Pinpoint the cell where the given text exists, returning its (X, Y) midpoint coordinate. 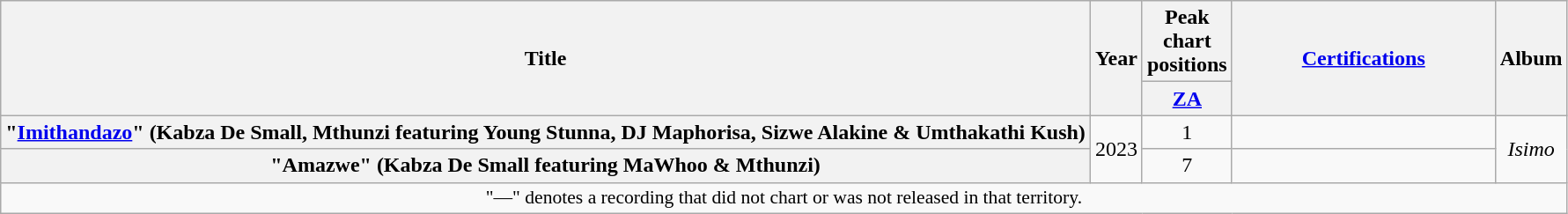
Isimo (1531, 149)
Peak chart positions (1187, 41)
Title (546, 58)
Certifications (1363, 58)
Album (1531, 58)
2023 (1116, 149)
"—" denotes a recording that did not chart or was not released in that territory. (784, 198)
Year (1116, 58)
7 (1187, 166)
1 (1187, 132)
ZA (1187, 99)
"Imithandazo" (Kabza De Small, Mthunzi featuring Young Stunna, DJ Maphorisa, Sizwe Alakine & Umthakathi Kush) (546, 132)
"Amazwe" (Kabza De Small featuring MaWhoo & Mthunzi) (546, 166)
